Determine the [X, Y] coordinate at the center of the cell enclosing the given text.  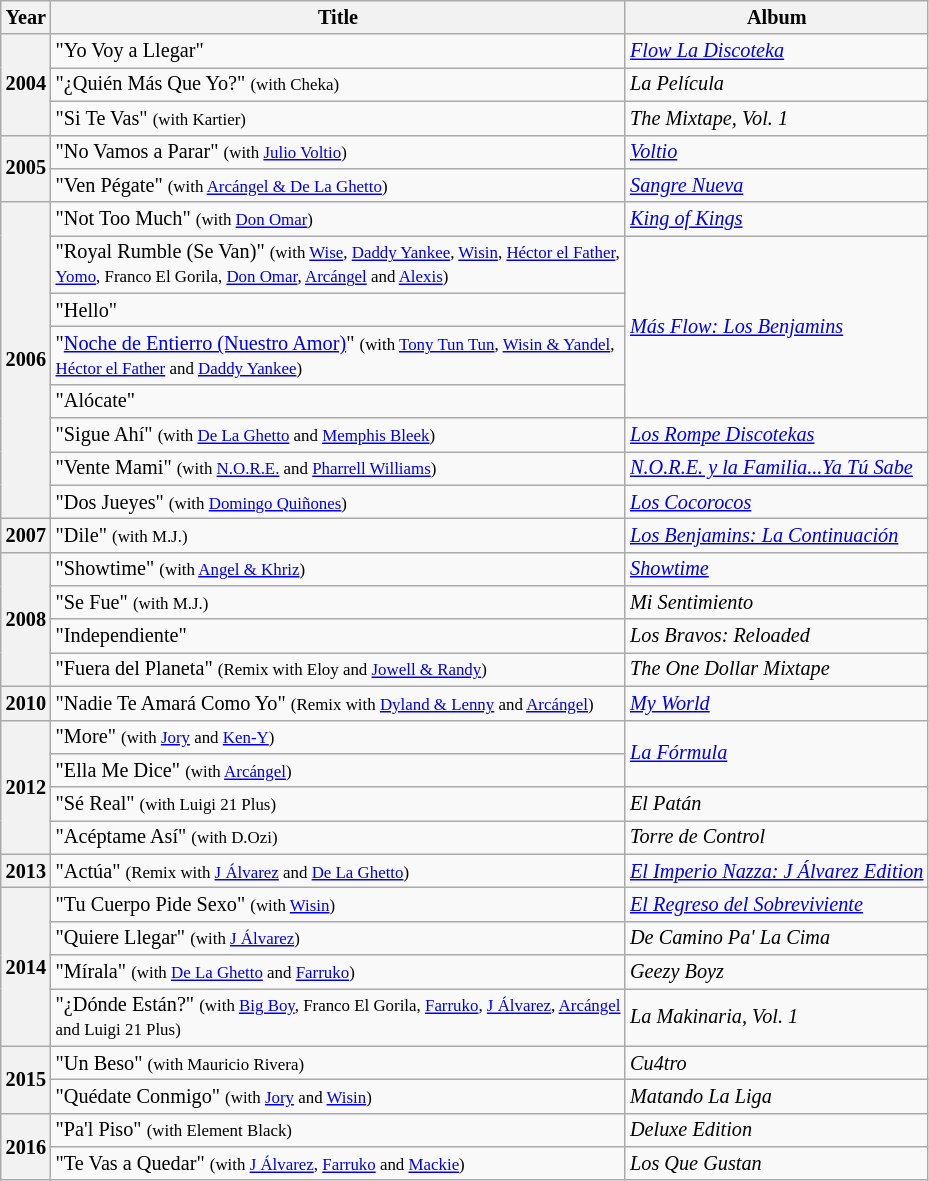
"No Vamos a Parar" (with Julio Voltio) [338, 151]
The One Dollar Mixtape [776, 669]
My World [776, 703]
Showtime [776, 569]
Los Rompe Discotekas [776, 434]
Deluxe Edition [776, 1130]
Album [776, 17]
"Sé Real" (with Luigi 21 Plus) [338, 804]
"Un Beso" (with Mauricio Rivera) [338, 1063]
2014 [26, 966]
Los Benjamins: La Continuación [776, 535]
"More" (with Jory and Ken-Y) [338, 737]
"Yo Voy a Llegar" [338, 51]
"Actúa" (Remix with J Álvarez and De La Ghetto) [338, 871]
De Camino Pa' La Cima [776, 938]
2013 [26, 871]
Matando La Liga [776, 1096]
2012 [26, 787]
Sangre Nueva [776, 185]
Torre de Control [776, 837]
Year [26, 17]
Mi Sentimiento [776, 602]
Voltio [776, 151]
"Ella Me Dice" (with Arcángel) [338, 770]
"Not Too Much" (with Don Omar) [338, 219]
2008 [26, 619]
"¿Dónde Están?" (with Big Boy, Franco El Gorila, Farruko, J Álvarez, Arcángeland Luigi 21 Plus) [338, 1017]
El Imperio Nazza: J Álvarez Edition [776, 871]
The Mixtape, Vol. 1 [776, 118]
"Sigue Ahí" (with De La Ghetto and Memphis Bleek) [338, 434]
"Quiere Llegar" (with J Álvarez) [338, 938]
2016 [26, 1146]
La Fórmula [776, 754]
"Si Te Vas" (with Kartier) [338, 118]
2004 [26, 84]
"Tu Cuerpo Pide Sexo" (with Wisin) [338, 904]
"Ven Pégate" (with Arcángel & De La Ghetto) [338, 185]
2010 [26, 703]
"Quédate Conmigo" (with Jory and Wisin) [338, 1096]
"Se Fue" (with M.J.) [338, 602]
El Patán [776, 804]
"Alócate" [338, 401]
2006 [26, 360]
"Dile" (with M.J.) [338, 535]
"Pa'l Piso" (with Element Black) [338, 1130]
Los Bravos: Reloaded [776, 636]
2005 [26, 168]
Los Que Gustan [776, 1163]
La Makinaria, Vol. 1 [776, 1017]
N.O.R.E. y la Familia...Ya Tú Sabe [776, 468]
"Independiente" [338, 636]
Geezy Boyz [776, 971]
El Regreso del Sobreviviente [776, 904]
"Hello" [338, 310]
"Acéptame Así" (with D.Ozi) [338, 837]
Los Cocorocos [776, 502]
2015 [26, 1080]
"Noche de Entierro (Nuestro Amor)" (with Tony Tun Tun, Wisin & Yandel,Héctor el Father and Daddy Yankee) [338, 355]
"Vente Mami" (with N.O.R.E. and Pharrell Williams) [338, 468]
"Dos Jueyes" (with Domingo Quiñones) [338, 502]
La Película [776, 84]
"Te Vas a Quedar" (with J Álvarez, Farruko and Mackie) [338, 1163]
King of Kings [776, 219]
"Fuera del Planeta" (Remix with Eloy and Jowell & Randy) [338, 669]
Flow La Discoteka [776, 51]
"Showtime" (with Angel & Khriz) [338, 569]
"Mírala" (with De La Ghetto and Farruko) [338, 971]
Más Flow: Los Benjamins [776, 326]
2007 [26, 535]
Title [338, 17]
Cu4tro [776, 1063]
"¿Quién Más Que Yo?" (with Cheka) [338, 84]
"Nadie Te Amará Como Yo" (Remix with Dyland & Lenny and Arcángel) [338, 703]
"Royal Rumble (Se Van)" (with Wise, Daddy Yankee, Wisin, Héctor el Father,Yomo, Franco El Gorila, Don Omar, Arcángel and Alexis) [338, 264]
